Scan for the cell matching the given text and deliver its [x, y] coordinate at center. 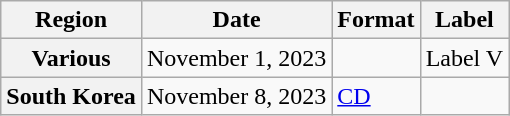
Format [376, 20]
Label [464, 20]
Label V [464, 58]
Region [72, 20]
November 1, 2023 [236, 58]
Date [236, 20]
November 8, 2023 [236, 96]
CD [376, 96]
Various [72, 58]
South Korea [72, 96]
